Locate the cell with the specified text and output its (X, Y) center coordinate. 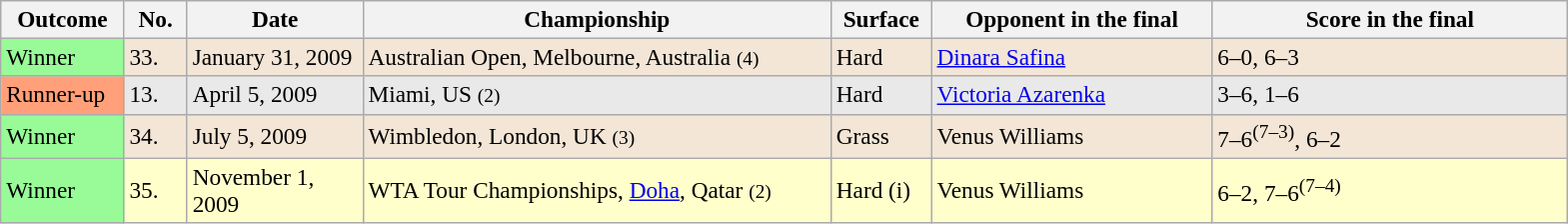
Miami, US (2) (597, 95)
Runner-up (62, 95)
6–2, 7–6(7–4) (1390, 190)
July 5, 2009 (275, 136)
6–0, 6–3 (1390, 57)
Championship (597, 19)
Dinara Safina (1071, 57)
Surface (881, 19)
April 5, 2009 (275, 95)
Outcome (62, 19)
January 31, 2009 (275, 57)
Grass (881, 136)
Wimbledon, London, UK (3) (597, 136)
Australian Open, Melbourne, Australia (4) (597, 57)
No. (156, 19)
34. (156, 136)
7–6(7–3), 6–2 (1390, 136)
Opponent in the final (1071, 19)
WTA Tour Championships, Doha, Qatar (2) (597, 190)
Victoria Azarenka (1071, 95)
33. (156, 57)
13. (156, 95)
Score in the final (1390, 19)
Hard (i) (881, 190)
November 1, 2009 (275, 190)
3–6, 1–6 (1390, 95)
Date (275, 19)
35. (156, 190)
